Identify which cell holds the provided text, then report its (x, y) central coordinate. 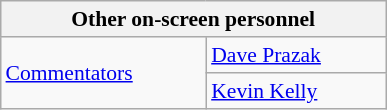
Kevin Kelly (296, 91)
Commentators (104, 72)
Other on-screen personnel (194, 19)
Dave Prazak (296, 55)
